Output the (x, y) coordinate of the center of the cell containing the given text.  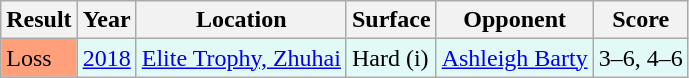
Opponent (514, 20)
Ashleigh Barty (514, 58)
2018 (106, 58)
Score (640, 20)
Location (241, 20)
Result (39, 20)
Elite Trophy, Zhuhai (241, 58)
3–6, 4–6 (640, 58)
Loss (39, 58)
Surface (391, 20)
Hard (i) (391, 58)
Year (106, 20)
